Provide the [x, y] coordinate of the cell's center where the given text is located.  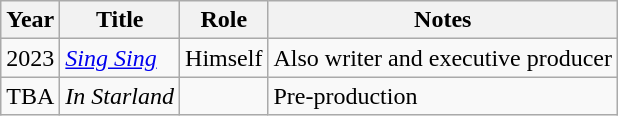
Year [30, 20]
Pre-production [443, 96]
Role [224, 20]
2023 [30, 58]
Title [120, 20]
Sing Sing [120, 58]
In Starland [120, 96]
Notes [443, 20]
Himself [224, 58]
Also writer and executive producer [443, 58]
TBA [30, 96]
